Detect which cell encompasses the target text, then output its (x, y) center coordinate. 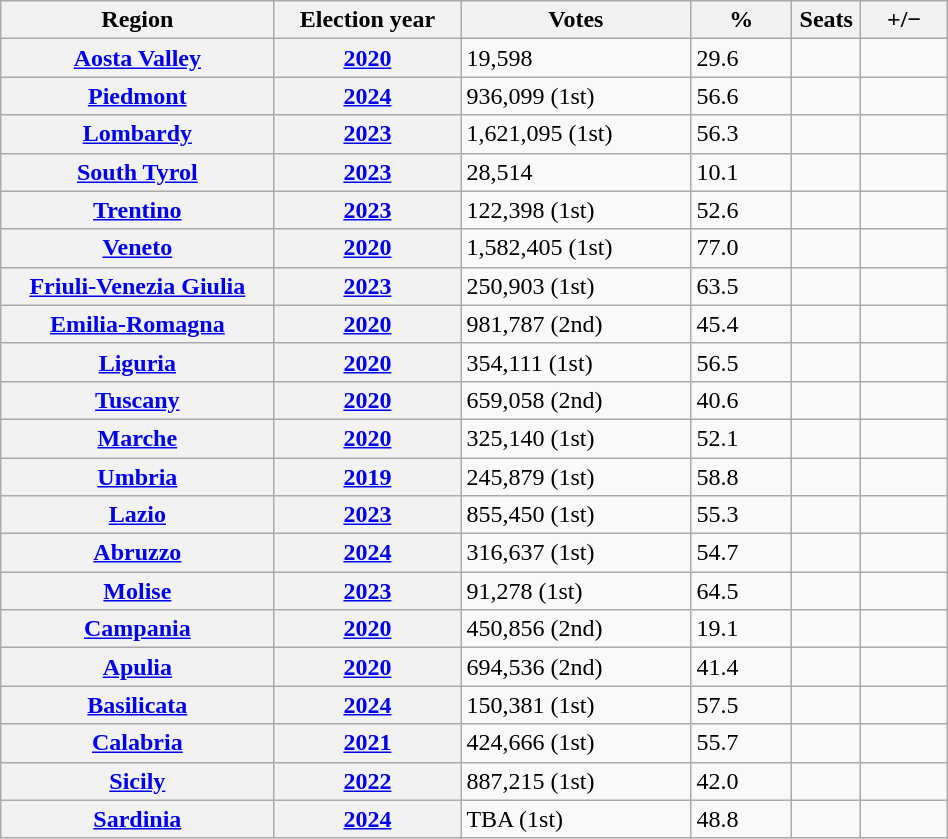
2021 (368, 743)
South Tyrol (138, 172)
58.8 (742, 477)
55.7 (742, 743)
Liguria (138, 362)
Campania (138, 629)
1,621,095 (1st) (576, 134)
TBA (1st) (576, 819)
48.8 (742, 819)
Calabria (138, 743)
245,879 (1st) (576, 477)
+/− (904, 20)
Piedmont (138, 96)
2019 (368, 477)
63.5 (742, 286)
Abruzzo (138, 553)
659,058 (2nd) (576, 400)
Apulia (138, 667)
19.1 (742, 629)
450,856 (2nd) (576, 629)
19,598 (576, 58)
Votes (576, 20)
Region (138, 20)
Sardinia (138, 819)
Election year (368, 20)
Lazio (138, 515)
Lombardy (138, 134)
29.6 (742, 58)
2022 (368, 781)
10.1 (742, 172)
Veneto (138, 248)
316,637 (1st) (576, 553)
887,215 (1st) (576, 781)
1,582,405 (1st) (576, 248)
54.7 (742, 553)
Seats (826, 20)
250,903 (1st) (576, 286)
57.5 (742, 705)
56.3 (742, 134)
122,398 (1st) (576, 210)
Basilicata (138, 705)
354,111 (1st) (576, 362)
150,381 (1st) (576, 705)
52.6 (742, 210)
Marche (138, 438)
Molise (138, 591)
Emilia-Romagna (138, 324)
936,099 (1st) (576, 96)
45.4 (742, 324)
Tuscany (138, 400)
41.4 (742, 667)
64.5 (742, 591)
Friuli-Venezia Giulia (138, 286)
Sicily (138, 781)
Trentino (138, 210)
40.6 (742, 400)
28,514 (576, 172)
325,140 (1st) (576, 438)
52.1 (742, 438)
981,787 (2nd) (576, 324)
91,278 (1st) (576, 591)
42.0 (742, 781)
77.0 (742, 248)
Umbria (138, 477)
694,536 (2nd) (576, 667)
56.5 (742, 362)
% (742, 20)
424,666 (1st) (576, 743)
Aosta Valley (138, 58)
56.6 (742, 96)
55.3 (742, 515)
855,450 (1st) (576, 515)
